Search for the cell housing the specified text and yield its (X, Y) center coordinate. 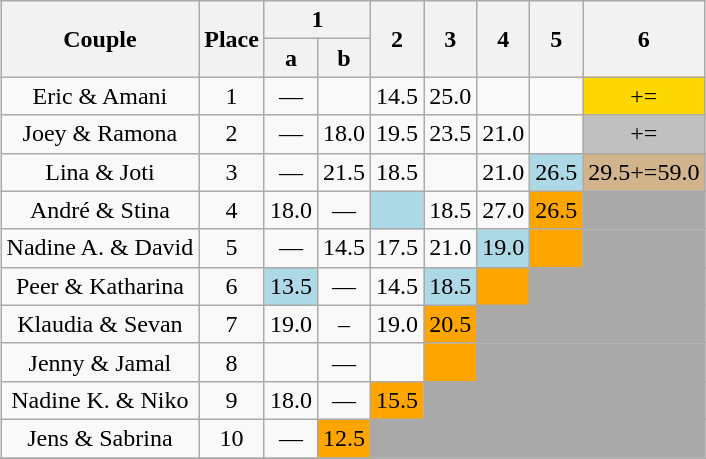
Lina & Joti (100, 172)
Joey & Ramona (100, 134)
27.0 (504, 210)
– (344, 324)
Nadine K. & Niko (100, 400)
André & Stina (100, 210)
17.5 (398, 248)
7 (232, 324)
12.5 (344, 438)
13.5 (290, 286)
15.5 (398, 400)
Place (232, 39)
8 (232, 362)
25.0 (450, 96)
21.5 (344, 172)
b (344, 58)
Jens & Sabrina (100, 438)
Nadine A. & David (100, 248)
Peer & Katharina (100, 286)
Couple (100, 39)
Jenny & Jamal (100, 362)
Klaudia & Sevan (100, 324)
20.5 (450, 324)
Eric & Amani (100, 96)
19.5 (398, 134)
9 (232, 400)
10 (232, 438)
29.5+=59.0 (644, 172)
a (290, 58)
23.5 (450, 134)
